Return [X, Y] of the center of cell containing provided text 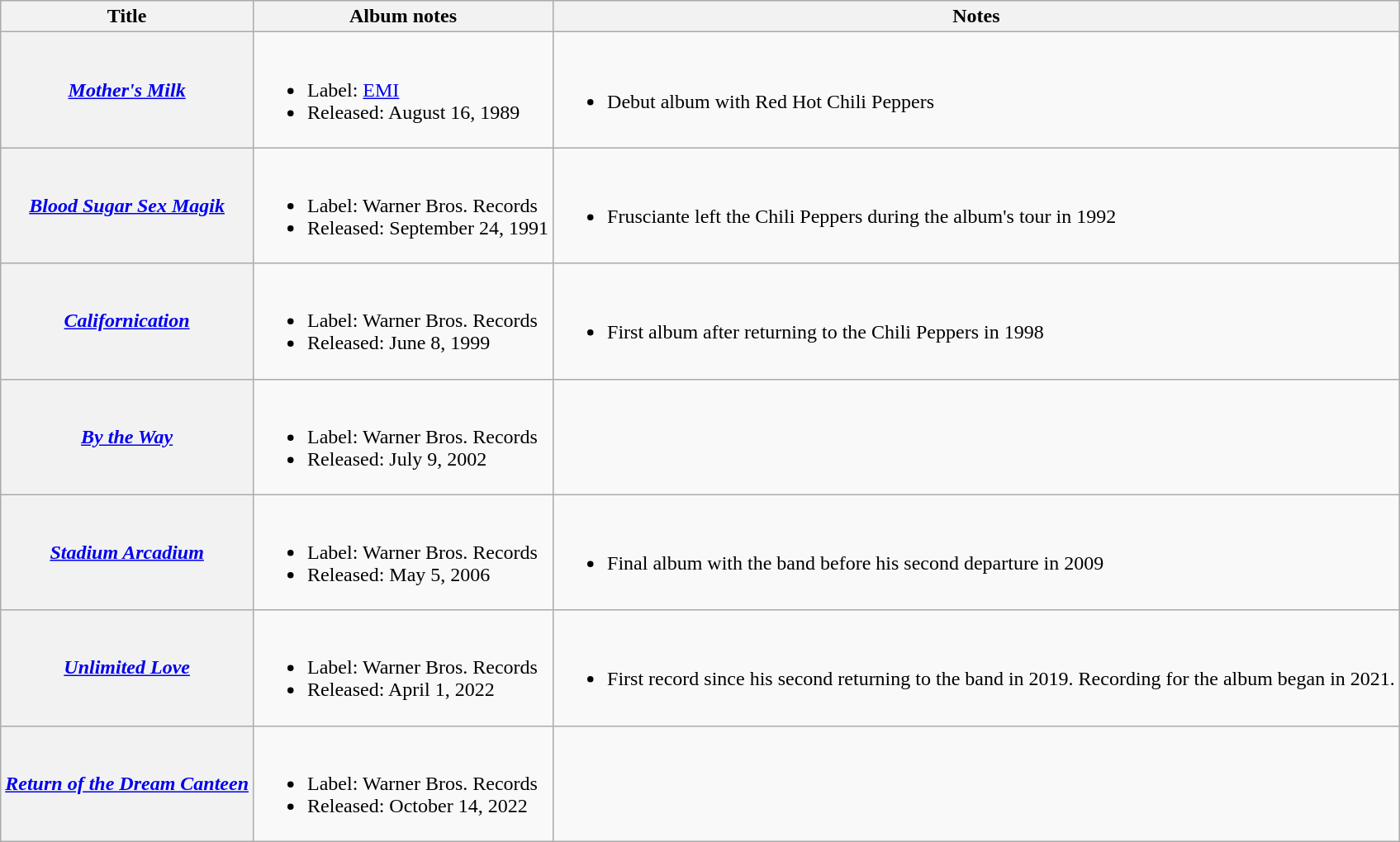
Album notes [403, 17]
Label: Warner Bros. RecordsReleased: September 24, 1991 [403, 206]
Mother's Milk [127, 90]
Debut album with Red Hot Chili Peppers [976, 90]
Label: Warner Bros. RecordsReleased: July 9, 2002 [403, 437]
Frusciante left the Chili Peppers during the album's tour in 1992 [976, 206]
Notes [976, 17]
First record since his second returning to the band in 2019. Recording for the album began in 2021. [976, 668]
Title [127, 17]
Label: Warner Bros. RecordsReleased: April 1, 2022 [403, 668]
Label: EMIReleased: August 16, 1989 [403, 90]
Stadium Arcadium [127, 552]
Final album with the band before his second departure in 2009 [976, 552]
Unlimited Love [127, 668]
First album after returning to the Chili Peppers in 1998 [976, 321]
Californication [127, 321]
By the Way [127, 437]
Return of the Dream Canteen [127, 783]
Label: Warner Bros. RecordsReleased: October 14, 2022 [403, 783]
Label: Warner Bros. RecordsReleased: May 5, 2006 [403, 552]
Label: Warner Bros. RecordsReleased: June 8, 1999 [403, 321]
Blood Sugar Sex Magik [127, 206]
